Identify which cell holds the provided text, then report its (x, y) central coordinate. 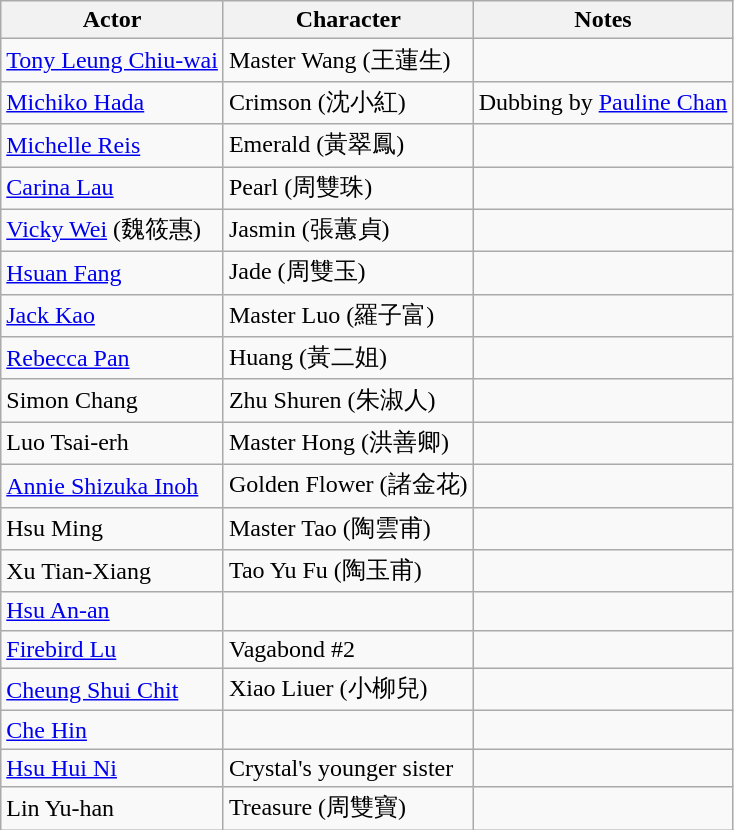
Master Wang (王蓮生) (348, 60)
Michiko Hada (112, 102)
Cheung Shui Chit (112, 690)
Luo Tsai-erh (112, 444)
Hsu Hui Ni (112, 768)
Tao Yu Fu (陶玉甫) (348, 572)
Treasure (周雙寶) (348, 808)
Vicky Wei (魏筱惠) (112, 230)
Jasmin (張蕙貞) (348, 230)
Vagabond #2 (348, 649)
Jack Kao (112, 316)
Notes (603, 20)
Pearl (周雙珠) (348, 188)
Crimson (沈小紅) (348, 102)
Firebird Lu (112, 649)
Xiao Liuer (小柳兒) (348, 690)
Hsuan Fang (112, 274)
Rebecca Pan (112, 358)
Xu Tian-Xiang (112, 572)
Hsu Ming (112, 528)
Simon Chang (112, 400)
Golden Flower (諸金花) (348, 486)
Crystal's younger sister (348, 768)
Character (348, 20)
Huang (黃二姐) (348, 358)
Master Hong (洪善卿) (348, 444)
Hsu An-an (112, 611)
Lin Yu-han (112, 808)
Zhu Shuren (朱淑人) (348, 400)
Dubbing by Pauline Chan (603, 102)
Master Luo (羅子富) (348, 316)
Actor (112, 20)
Michelle Reis (112, 146)
Tony Leung Chiu-wai (112, 60)
Che Hin (112, 730)
Annie Shizuka Inoh (112, 486)
Emerald (黃翠鳳) (348, 146)
Carina Lau (112, 188)
Master Tao (陶雲甫) (348, 528)
Jade (周雙玉) (348, 274)
